Detect which cell encompasses the target text, then output its [x, y] center coordinate. 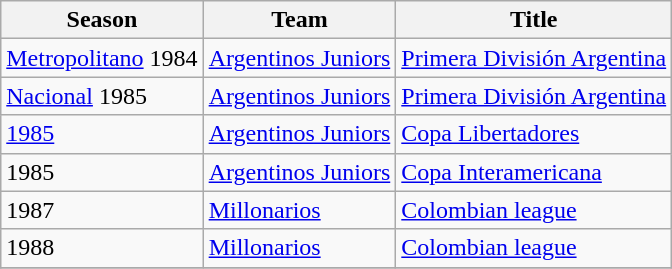
Copa Interamericana [534, 172]
1987 [102, 210]
Copa Libertadores [534, 134]
Nacional 1985 [102, 96]
1988 [102, 248]
Team [300, 20]
Season [102, 20]
Metropolitano 1984 [102, 58]
Title [534, 20]
